From the cell containing the given text, extract its center point as (X, Y) coordinate. 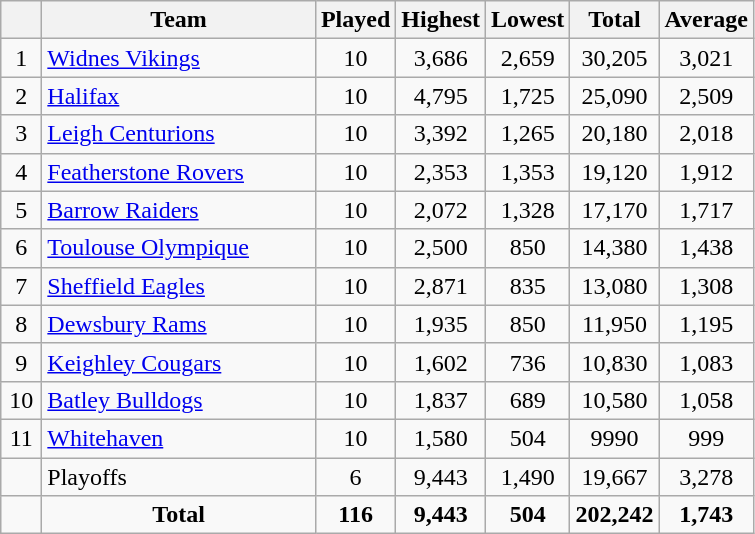
Batley Bulldogs (179, 400)
1,353 (528, 172)
1,083 (706, 362)
1,265 (528, 134)
Whitehaven (179, 438)
3,392 (441, 134)
2,018 (706, 134)
202,242 (614, 515)
Halifax (179, 96)
2,871 (441, 286)
2,353 (441, 172)
Sheffield Eagles (179, 286)
2,509 (706, 96)
1,580 (441, 438)
5 (22, 210)
736 (528, 362)
Highest (441, 20)
11 (22, 438)
1,935 (441, 324)
2 (22, 96)
1,195 (706, 324)
30,205 (614, 58)
19,667 (614, 477)
1,717 (706, 210)
14,380 (614, 248)
1,743 (706, 515)
999 (706, 438)
2,500 (441, 248)
Playoffs (179, 477)
Leigh Centurions (179, 134)
Played (355, 20)
3 (22, 134)
10,830 (614, 362)
2,072 (441, 210)
Average (706, 20)
1,837 (441, 400)
1,058 (706, 400)
4 (22, 172)
1,602 (441, 362)
Keighley Cougars (179, 362)
Barrow Raiders (179, 210)
9 (22, 362)
1,725 (528, 96)
835 (528, 286)
Lowest (528, 20)
17,170 (614, 210)
8 (22, 324)
25,090 (614, 96)
1,912 (706, 172)
9990 (614, 438)
Widnes Vikings (179, 58)
1 (22, 58)
1,308 (706, 286)
689 (528, 400)
11,950 (614, 324)
1,490 (528, 477)
20,180 (614, 134)
4,795 (441, 96)
13,080 (614, 286)
1,328 (528, 210)
2,659 (528, 58)
3,686 (441, 58)
10,580 (614, 400)
3,021 (706, 58)
3,278 (706, 477)
1,438 (706, 248)
116 (355, 515)
7 (22, 286)
Toulouse Olympique (179, 248)
Team (179, 20)
Dewsbury Rams (179, 324)
Featherstone Rovers (179, 172)
19,120 (614, 172)
